Detect which cell encompasses the target text, then output its [x, y] center coordinate. 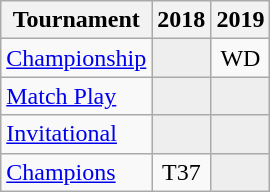
Match Play [76, 96]
2019 [240, 20]
Tournament [76, 20]
T37 [182, 172]
Championship [76, 58]
WD [240, 58]
Champions [76, 172]
Invitational [76, 134]
2018 [182, 20]
